Capture the cell that displays the provided text and extract its (x, y) central coordinate. 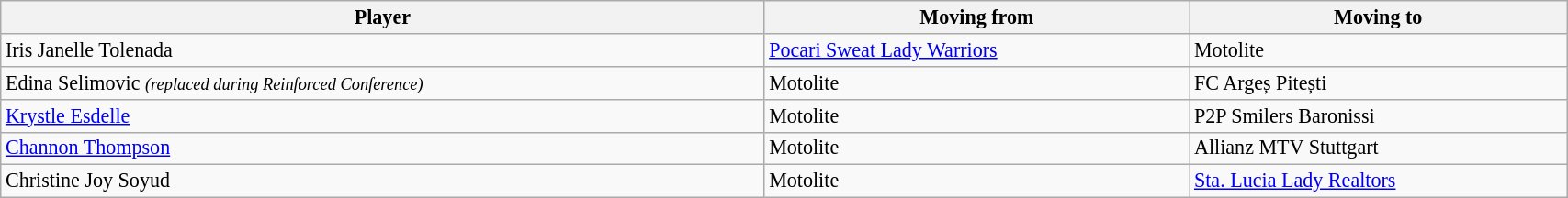
FC Argeș Pitești (1378, 82)
Krystle Esdelle (382, 115)
Player (382, 16)
P2P Smilers Baronissi (1378, 115)
Iris Janelle Tolenada (382, 49)
Channon Thompson (382, 148)
Moving to (1378, 16)
Sta. Lucia Lady Realtors (1378, 181)
Pocari Sweat Lady Warriors (977, 49)
Christine Joy Soyud (382, 181)
Moving from (977, 16)
Edina Selimovic (replaced during Reinforced Conference) (382, 82)
Allianz MTV Stuttgart (1378, 148)
